Extract the (x, y) coordinate from the center of the cell holding the provided text.  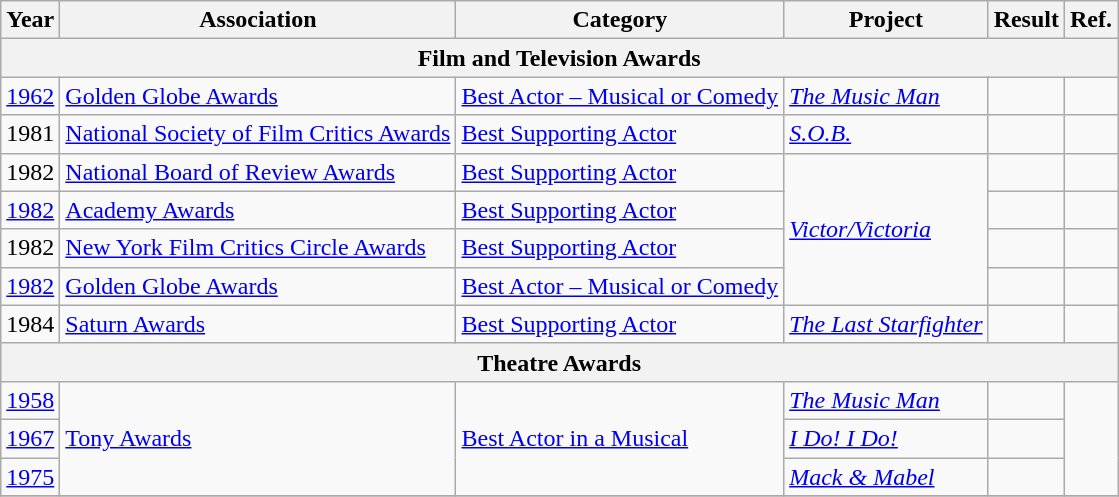
Theatre Awards (560, 362)
New York Film Critics Circle Awards (258, 248)
Association (258, 20)
Tony Awards (258, 438)
Mack & Mabel (886, 477)
I Do! I Do! (886, 438)
Academy Awards (258, 210)
Year (30, 20)
1981 (30, 134)
The Last Starfighter (886, 324)
Victor/Victoria (886, 229)
Film and Television Awards (560, 58)
1962 (30, 96)
Project (886, 20)
National Society of Film Critics Awards (258, 134)
S.O.B. (886, 134)
Saturn Awards (258, 324)
1958 (30, 400)
Ref. (1092, 20)
Best Actor in a Musical (620, 438)
Category (620, 20)
1984 (30, 324)
Result (1026, 20)
National Board of Review Awards (258, 172)
1967 (30, 438)
1975 (30, 477)
